Detect which cell encompasses the target text, then output its [x, y] center coordinate. 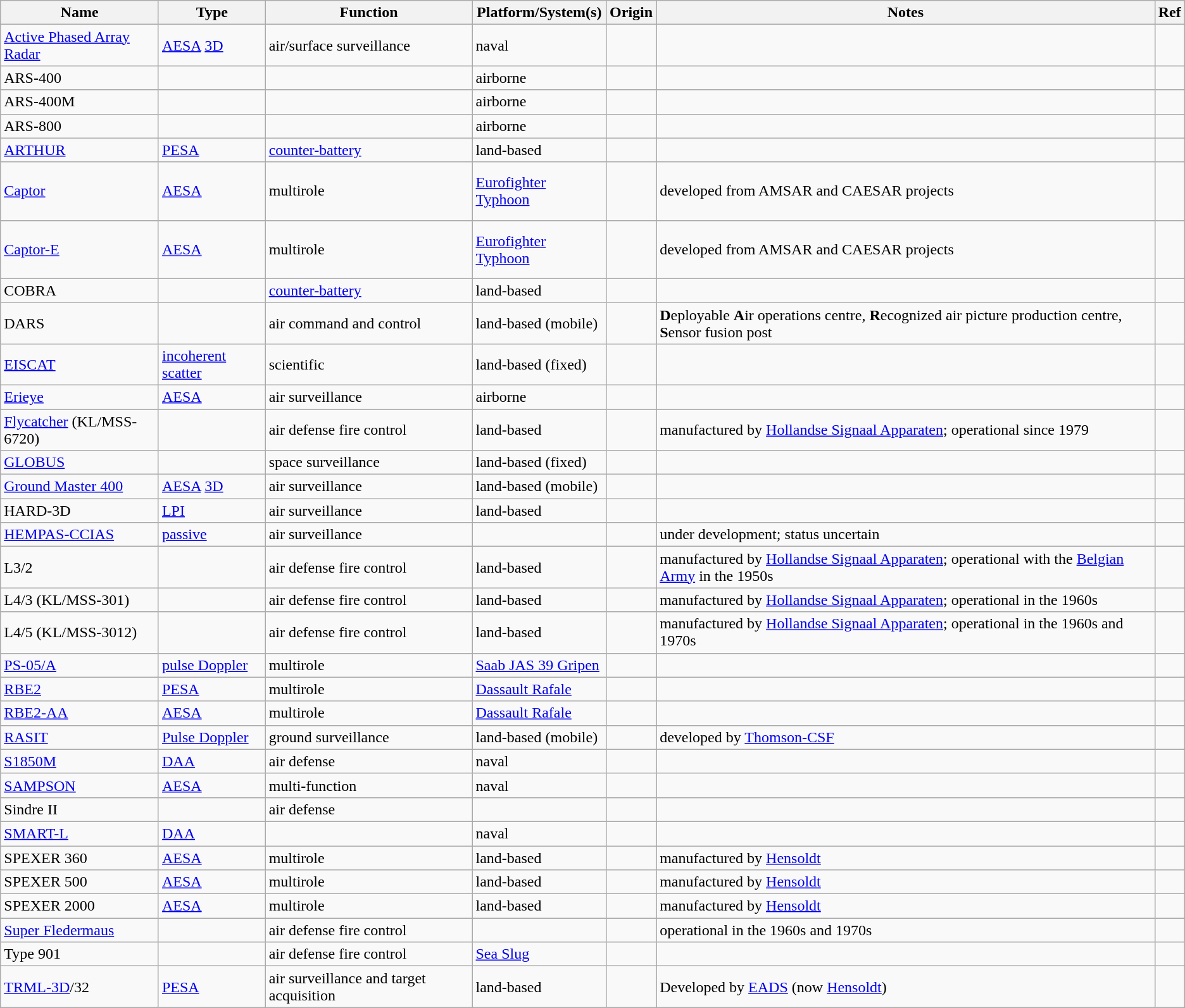
HEMPAS-CCIAS [80, 535]
RASIT [80, 737]
ARS-400M [80, 102]
ARS-400 [80, 78]
RBE2 [80, 689]
Developed by EADS (now Hensoldt) [906, 987]
L4/3 (KL/MSS-301) [80, 600]
DARS [80, 323]
Super Fledermaus [80, 930]
Ref [1170, 13]
ground surveillance [368, 737]
space surveillance [368, 463]
SAMPSON [80, 785]
Sindre II [80, 809]
COBRA [80, 290]
TRML-3D/32 [80, 987]
L4/5 (KL/MSS-3012) [80, 633]
Type [211, 13]
Deployable Air operations centre, Recognized air picture production centre, Sensor fusion post [906, 323]
Origin [632, 13]
air surveillance and target acquisition [368, 987]
under development; status uncertain [906, 535]
GLOBUS [80, 463]
RBE2-AA [80, 713]
Captor [80, 191]
manufactured by Hollandse Signaal Apparaten; operational in the 1960s and 1970s [906, 633]
EISCAT [80, 364]
manufactured by Hollandse Signaal Apparaten; operational in the 1960s [906, 600]
Pulse Doppler [211, 737]
S1850M [80, 761]
Saab JAS 39 Gripen [539, 665]
PS-05/A [80, 665]
multi-function [368, 785]
air/surface surveillance [368, 46]
manufactured by Hollandse Signaal Apparaten; operational since 1979 [906, 429]
Flycatcher (KL/MSS-6720) [80, 429]
LPI [211, 511]
L3/2 [80, 567]
developed by Thomson-CSF [906, 737]
Ground Master 400 [80, 487]
SPEXER 360 [80, 857]
ARTHUR [80, 150]
scientific [368, 364]
Function [368, 13]
pulse Doppler [211, 665]
manufactured by Hollandse Signaal Apparaten; operational with the Belgian Army in the 1950s [906, 567]
SPEXER 500 [80, 882]
Active Phased Array Radar [80, 46]
SMART-L [80, 833]
ARS-800 [80, 126]
air command and control [368, 323]
operational in the 1960s and 1970s [906, 930]
Notes [906, 13]
Sea Slug [539, 954]
incoherent scatter [211, 364]
Platform/System(s) [539, 13]
SPEXER 2000 [80, 906]
Captor-E [80, 249]
Name [80, 13]
passive [211, 535]
HARD-3D [80, 511]
Type 901 [80, 954]
Erieye [80, 397]
